Output the (X, Y) coordinate of the center of the cell containing the given text.  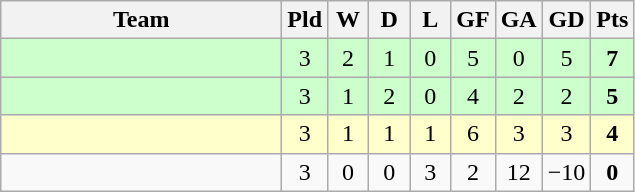
GF (473, 20)
Pld (305, 20)
Pts (612, 20)
L (430, 20)
6 (473, 134)
GD (566, 20)
GA (518, 20)
W (348, 20)
−10 (566, 172)
12 (518, 172)
Team (142, 20)
D (390, 20)
7 (612, 58)
